Search for the cell housing the specified text and yield its (x, y) center coordinate. 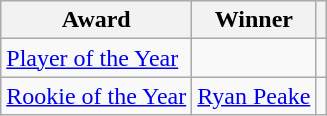
Award (96, 20)
Rookie of the Year (96, 96)
Player of the Year (96, 58)
Winner (254, 20)
Ryan Peake (254, 96)
